From the cell containing the given text, extract its center point as [X, Y] coordinate. 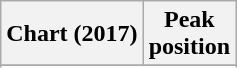
Chart (2017) [72, 34]
Peakposition [189, 34]
